Pinpoint the cell where the given text exists, returning its (X, Y) midpoint coordinate. 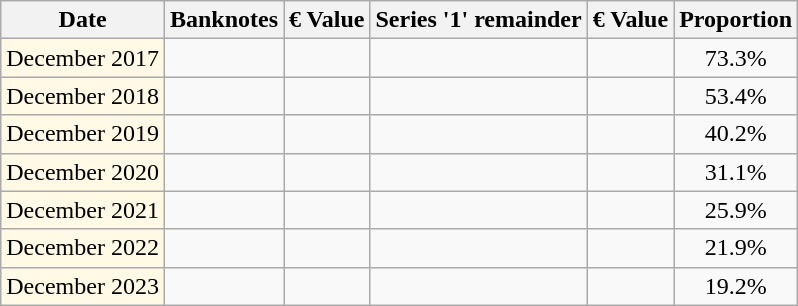
73.3% (736, 58)
Banknotes (224, 20)
December 2019 (83, 134)
40.2% (736, 134)
Date (83, 20)
December 2023 (83, 286)
December 2018 (83, 96)
25.9% (736, 210)
December 2022 (83, 248)
53.4% (736, 96)
December 2020 (83, 172)
21.9% (736, 248)
December 2021 (83, 210)
Proportion (736, 20)
31.1% (736, 172)
19.2% (736, 286)
December 2017 (83, 58)
Series '1' remainder (478, 20)
